For the text-containing cell, return its midpoint in [X, Y] coordinate format. 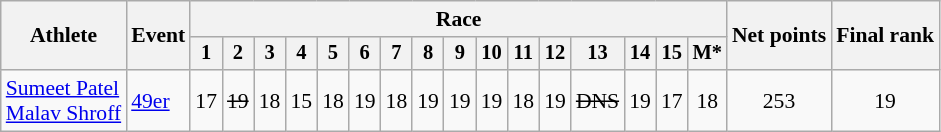
7 [397, 54]
Event [158, 36]
10 [492, 54]
253 [779, 100]
2 [238, 54]
Net points [779, 36]
9 [460, 54]
4 [301, 54]
Final rank [885, 36]
13 [598, 54]
8 [428, 54]
Athlete [64, 36]
DNS [598, 100]
1 [206, 54]
14 [640, 54]
11 [523, 54]
3 [270, 54]
M* [708, 54]
5 [333, 54]
49er [158, 100]
Race [458, 19]
6 [365, 54]
12 [555, 54]
Sumeet PatelMalav Shroff [64, 100]
